Search for the cell housing the specified text and yield its (x, y) center coordinate. 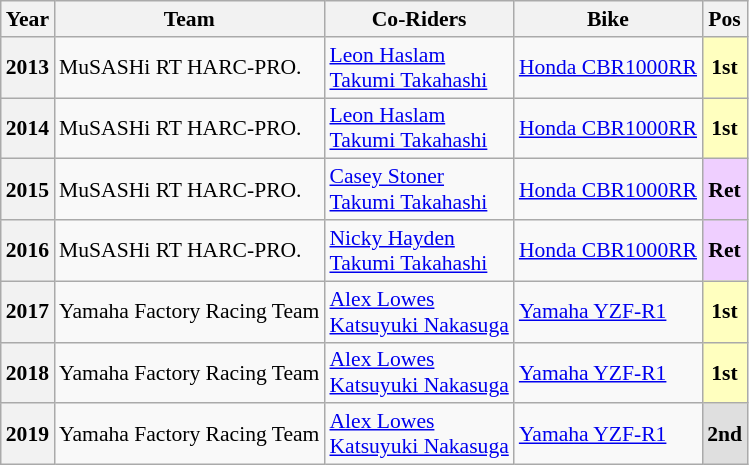
2nd (724, 434)
Bike (608, 19)
Casey Stoner Takumi Takahashi (418, 190)
Pos (724, 19)
2013 (28, 68)
Team (189, 19)
2015 (28, 190)
2017 (28, 312)
Nicky Hayden Takumi Takahashi (418, 250)
2018 (28, 372)
Year (28, 19)
2019 (28, 434)
2016 (28, 250)
Co-Riders (418, 19)
2014 (28, 128)
